For the text-containing cell, return its midpoint in (x, y) coordinate format. 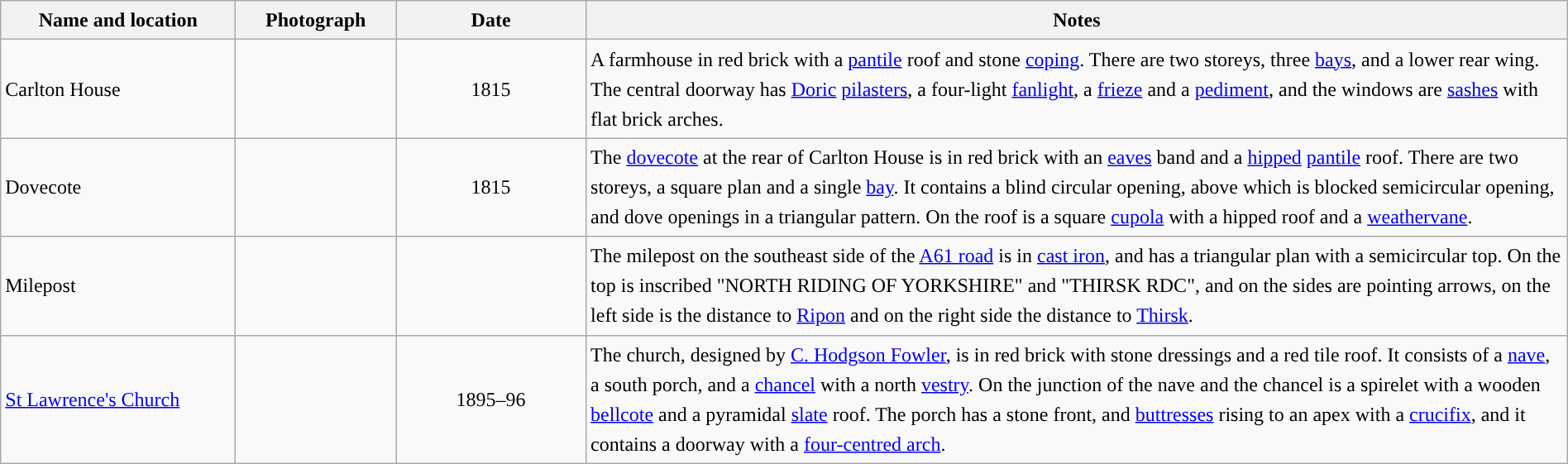
1895–96 (491, 399)
Name and location (118, 20)
Photograph (316, 20)
Notes (1077, 20)
Date (491, 20)
Dovecote (118, 187)
St Lawrence's Church (118, 399)
Carlton House (118, 89)
Milepost (118, 286)
